Scan for the cell matching the given text and deliver its [x, y] coordinate at center. 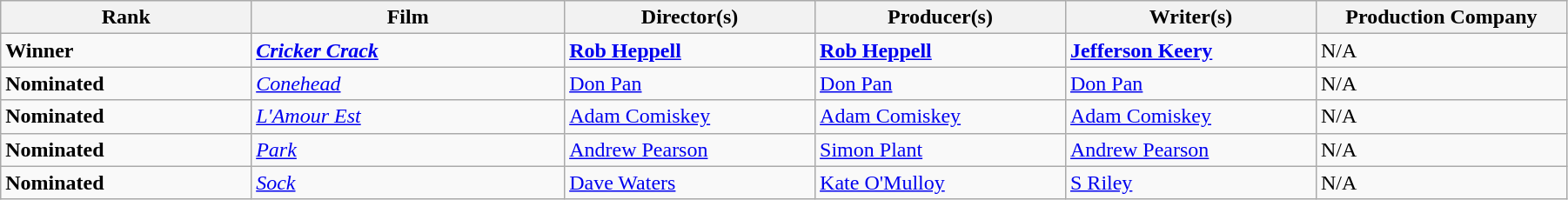
Kate O'Mulloy [941, 183]
Winner [126, 50]
Conehead [408, 83]
Simon Plant [941, 150]
Film [408, 17]
Director(s) [690, 17]
Writer(s) [1190, 17]
Producer(s) [941, 17]
Production Company [1441, 17]
Jefferson Keery [1190, 50]
Sock [408, 183]
L'Amour Est [408, 117]
Cricker Crack [408, 50]
Rank [126, 17]
S Riley [1190, 183]
Dave Waters [690, 183]
Park [408, 150]
